Identify which cell holds the provided text, then report its (x, y) central coordinate. 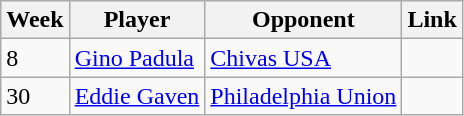
Chivas USA (304, 58)
Philadelphia Union (304, 96)
Opponent (304, 20)
30 (35, 96)
8 (35, 58)
Eddie Gaven (137, 96)
Week (35, 20)
Gino Padula (137, 58)
Player (137, 20)
Link (432, 20)
